Find where the given text appears and provide that cell's center as [x, y] coordinate. 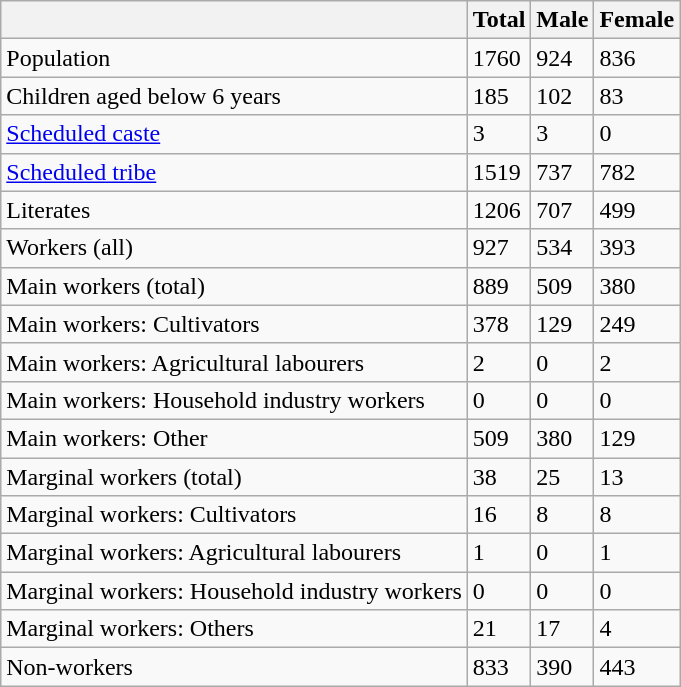
393 [637, 248]
Total [499, 20]
Scheduled tribe [234, 172]
534 [562, 248]
1760 [499, 58]
83 [637, 96]
390 [562, 667]
1519 [499, 172]
707 [562, 210]
924 [562, 58]
Non-workers [234, 667]
Children aged below 6 years [234, 96]
Female [637, 20]
782 [637, 172]
Marginal workers: Others [234, 629]
Marginal workers: Agricultural labourers [234, 553]
Main workers: Other [234, 438]
185 [499, 96]
443 [637, 667]
Male [562, 20]
Main workers (total) [234, 286]
Literates [234, 210]
Scheduled caste [234, 134]
21 [499, 629]
38 [499, 477]
25 [562, 477]
836 [637, 58]
889 [499, 286]
Main workers: Agricultural labourers [234, 362]
13 [637, 477]
499 [637, 210]
Marginal workers: Cultivators [234, 515]
1206 [499, 210]
Main workers: Cultivators [234, 324]
4 [637, 629]
Marginal workers (total) [234, 477]
737 [562, 172]
16 [499, 515]
927 [499, 248]
Marginal workers: Household industry workers [234, 591]
378 [499, 324]
249 [637, 324]
Main workers: Household industry workers [234, 400]
Workers (all) [234, 248]
Population [234, 58]
102 [562, 96]
833 [499, 667]
17 [562, 629]
